Identify which cell holds the provided text, then report its [X, Y] central coordinate. 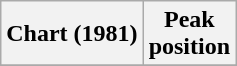
Peakposition [189, 34]
Chart (1981) [72, 34]
